Identify which cell holds the provided text, then report its [x, y] central coordinate. 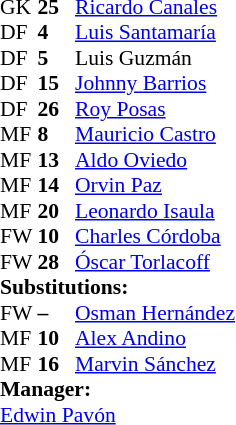
Luis Guzmán [155, 58]
28 [57, 262]
Substitutions: [118, 287]
14 [57, 185]
– [57, 313]
Osman Hernández [155, 313]
15 [57, 83]
Manager: [118, 389]
Óscar Torlacoff [155, 262]
Aldo Oviedo [155, 160]
Johnny Barrios [155, 83]
13 [57, 160]
Charles Córdoba [155, 237]
Mauricio Castro [155, 135]
26 [57, 109]
4 [57, 33]
Alex Andino [155, 339]
Orvin Paz [155, 185]
16 [57, 364]
Roy Posas [155, 109]
5 [57, 58]
Luis Santamaría [155, 33]
20 [57, 211]
Leonardo Isaula [155, 211]
8 [57, 135]
Marvin Sánchez [155, 364]
